Detect which cell encompasses the target text, then output its (x, y) center coordinate. 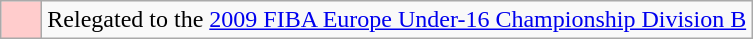
Relegated to the 2009 FIBA Europe Under-16 Championship Division B (397, 20)
